Search for the cell housing the specified text and yield its [x, y] center coordinate. 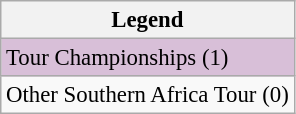
Legend [148, 20]
Tour Championships (1) [148, 58]
Other Southern Africa Tour (0) [148, 95]
